Find where the given text appears and provide that cell's center as [x, y] coordinate. 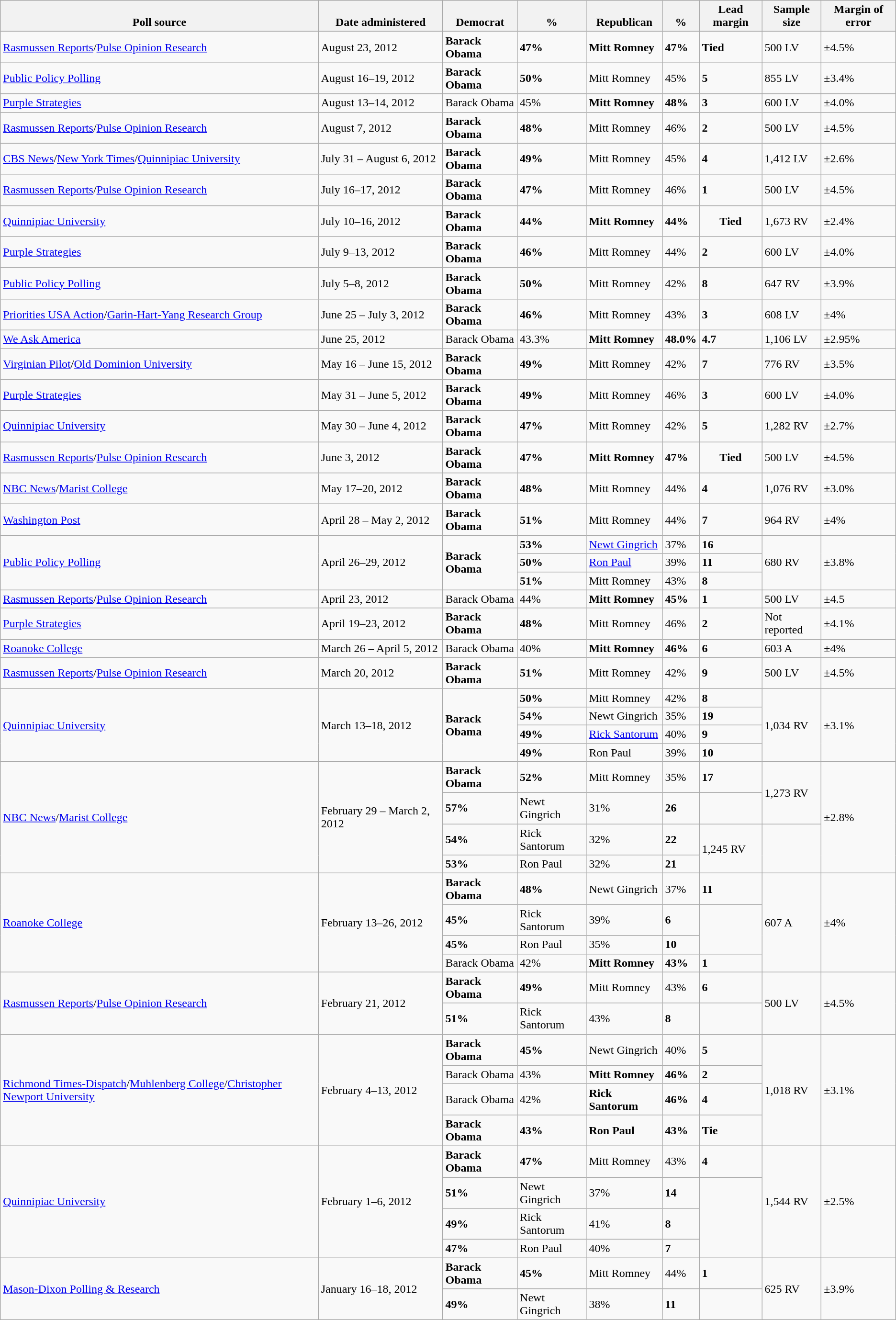
March 20, 2012 [381, 673]
June 25 – July 3, 2012 [381, 314]
±4.5 [859, 599]
1,544 RV [792, 1202]
±2.5% [859, 1202]
August 23, 2012 [381, 47]
625 RV [792, 1289]
Republican [624, 16]
17 [730, 778]
1,273 RV [792, 793]
May 30 – June 4, 2012 [381, 426]
June 25, 2012 [381, 339]
May 17–20, 2012 [381, 488]
1,412 LV [792, 159]
±2.7% [859, 426]
±3.4% [859, 79]
31% [624, 808]
1,106 LV [792, 339]
21 [681, 864]
855 LV [792, 79]
Mason-Dixon Polling & Research [159, 1289]
June 3, 2012 [381, 458]
608 LV [792, 314]
CBS News/New York Times/Quinnipiac University [159, 159]
August 13–14, 2012 [381, 103]
July 5–8, 2012 [381, 283]
February 1–6, 2012 [381, 1202]
February 29 – March 2, 2012 [381, 818]
Not reported [792, 623]
May 31 – June 5, 2012 [381, 395]
647 RV [792, 283]
February 4–13, 2012 [381, 1090]
Poll source [159, 16]
March 26 – April 5, 2012 [381, 648]
Virginian Pilot/Old Dominion University [159, 364]
38% [624, 1304]
48.0% [681, 339]
August 7, 2012 [381, 127]
February 21, 2012 [381, 1003]
Sample size [792, 16]
1,673 RV [792, 221]
±3.0% [859, 488]
January 16–18, 2012 [381, 1289]
Tie [730, 1130]
April 23, 2012 [381, 599]
603 A [792, 648]
April 28 – May 2, 2012 [381, 520]
776 RV [792, 364]
22 [681, 840]
±3.8% [859, 563]
41% [624, 1224]
14 [681, 1192]
1,282 RV [792, 426]
±2.95% [859, 339]
680 RV [792, 563]
April 26–29, 2012 [381, 563]
±2.8% [859, 818]
16 [730, 544]
±2.4% [859, 221]
52% [552, 778]
26 [681, 808]
1,245 RV [730, 848]
Washington Post [159, 520]
Democrat [480, 16]
Date administered [381, 16]
19 [730, 716]
Richmond Times-Dispatch/Muhlenberg College/Christopher Newport University [159, 1090]
Lead margin [730, 16]
April 19–23, 2012 [381, 623]
1,018 RV [792, 1090]
1,076 RV [792, 488]
1,034 RV [792, 725]
February 13–26, 2012 [381, 923]
57% [480, 808]
July 9–13, 2012 [381, 252]
±3.5% [859, 364]
±2.6% [859, 159]
4.7 [730, 339]
We Ask America [159, 339]
March 13–18, 2012 [381, 725]
43.3% [552, 339]
August 16–19, 2012 [381, 79]
964 RV [792, 520]
607 A [792, 923]
±4.1% [859, 623]
Margin of error [859, 16]
July 10–16, 2012 [381, 221]
July 16–17, 2012 [381, 190]
Priorities USA Action/Garin-Hart-Yang Research Group [159, 314]
May 16 – June 15, 2012 [381, 364]
July 31 – August 6, 2012 [381, 159]
